Detect which cell encompasses the target text, then output its (x, y) center coordinate. 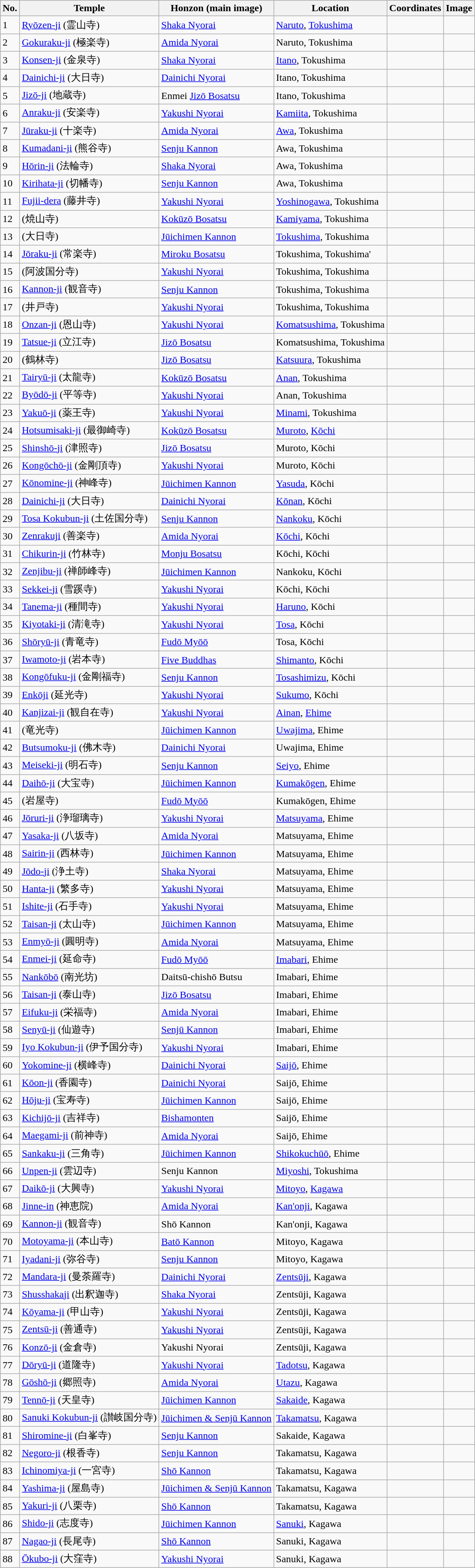
Gokuraku-ji (極楽寺) (89, 42)
Jōraku-ji (常楽寺) (89, 254)
Zenjibu-ji (禅師峰寺) (89, 572)
Shusshakaji (出釈迦寺) (89, 1294)
Enmei Jizō Bosatsu (216, 95)
Shiromine-ji (白峯寺) (89, 1436)
16 (10, 289)
Sukumo, Kōchi (331, 695)
No. (10, 8)
Enmyō-ji (圓明寺) (89, 942)
84 (10, 1489)
83 (10, 1471)
Kanjizai-ji (観自在寺) (89, 713)
2 (10, 42)
Dōryū-ji (道隆寺) (89, 1365)
Yasuda, Kōchi (331, 483)
Sairin-ji (西林寺) (89, 853)
70 (10, 1242)
Ishite-ji (石手寺) (89, 906)
15 (10, 272)
13 (10, 237)
39 (10, 695)
Yoshinogawa, Tokushima (331, 201)
Shikokuchūō, Ehime (331, 1153)
Kiyotaki-ji (清滝寺) (89, 625)
Image (459, 8)
Kirihata-ji (切幡寺) (89, 184)
Meiseki-ji (明石寺) (89, 766)
Jōdo-ji (浄土寺) (89, 872)
59 (10, 1047)
88 (10, 1559)
Jizō-ji (地蔵寺) (89, 95)
25 (10, 448)
Kōnan, Kōchi (331, 501)
80 (10, 1418)
Iyo Kokubun-ji (伊予国分寺) (89, 1047)
31 (10, 554)
Miyoshi, Tokushima (331, 1171)
Kumadani-ji (熊谷寺) (89, 148)
Coordinates (415, 8)
Daihō-ji (大宝寺) (89, 783)
Ainan, Ehime (331, 713)
74 (10, 1312)
Location (331, 8)
56 (10, 995)
62 (10, 1100)
Unpen-ji (雲辺寺) (89, 1171)
10 (10, 184)
(井戸寺) (89, 307)
Jōruri-ji (浄瑠璃寺) (89, 819)
Yokomine-ji (横峰寺) (89, 1065)
27 (10, 483)
Yakuō-ji (薬王寺) (89, 413)
5 (10, 95)
Taisan-ji (太山寺) (89, 925)
Hōrin-ji (法輪寺) (89, 166)
Five Buddhas (216, 660)
Katsuura, Tokushima (331, 360)
Nagao-ji (長尾寺) (89, 1541)
73 (10, 1294)
Kōnomine-ji (神峰寺) (89, 483)
75 (10, 1330)
51 (10, 906)
40 (10, 713)
21 (10, 378)
Senyū-ji (仙遊寺) (89, 1030)
Sanuki Kokubun-ji (讃岐国分寺) (89, 1418)
64 (10, 1136)
Honzon (main image) (216, 8)
Konsen-ji (金泉寺) (89, 60)
63 (10, 1119)
Kōon-ji (香園寺) (89, 1083)
Ichinomiya-ji (一宮寺) (89, 1471)
Kamiita, Tokushima (331, 114)
Kōyama-ji (甲山寺) (89, 1312)
Hōju-ji (宝寿寺) (89, 1100)
87 (10, 1541)
77 (10, 1365)
(阿波国分寺) (89, 272)
34 (10, 606)
57 (10, 1012)
36 (10, 642)
Nankōbō (南光坊) (89, 977)
68 (10, 1206)
Iyadani-ji (弥谷寺) (89, 1259)
47 (10, 836)
58 (10, 1030)
26 (10, 466)
Haruno, Kōchi (331, 606)
Anraku-ji (安楽寺) (89, 114)
Motoyama-ji (本山寺) (89, 1242)
78 (10, 1383)
42 (10, 748)
Tosa Kokubun-ji (土佐国分寺) (89, 519)
20 (10, 360)
86 (10, 1524)
44 (10, 783)
33 (10, 589)
45 (10, 801)
35 (10, 625)
Fujii-dera (藤井寺) (89, 201)
46 (10, 819)
Monju Bosatsu (216, 554)
76 (10, 1347)
Enkōji (延光寺) (89, 695)
Daikō-ji (大興寺) (89, 1189)
6 (10, 114)
3 (10, 60)
(焼山寺) (89, 219)
29 (10, 519)
Tatsue-ji (立江寺) (89, 342)
Maegami-ji (前神寺) (89, 1136)
Jinne-in (神恵院) (89, 1206)
Sekkei-ji (雪蹊寺) (89, 589)
41 (10, 730)
85 (10, 1506)
7 (10, 131)
48 (10, 853)
Iwamoto-ji (岩本寺) (89, 660)
Tokushima, Tokushima' (331, 254)
24 (10, 431)
Butsumoku-ji (佛木寺) (89, 748)
65 (10, 1153)
32 (10, 572)
1 (10, 25)
Senjū Kannon (216, 1030)
81 (10, 1436)
Kongōchō-ji (金剛頂寺) (89, 466)
(竜光寺) (89, 730)
Gōshō-ji (郷照寺) (89, 1383)
52 (10, 925)
Miroku Bosatsu (216, 254)
60 (10, 1065)
14 (10, 254)
Jūraku-ji (十楽寺) (89, 131)
Yasaka-ji (八坂寺) (89, 836)
Tairyū-ji (太龍寺) (89, 378)
Temple (89, 8)
22 (10, 395)
11 (10, 201)
Konzō-ji (金倉寺) (89, 1347)
4 (10, 78)
Hotsumisaki-ji (最御崎寺) (89, 431)
Batō Kannon (216, 1242)
38 (10, 678)
50 (10, 889)
30 (10, 536)
Kamiyama, Tokushima (331, 219)
69 (10, 1224)
Shinshō-ji (津照寺) (89, 448)
Shido-ji (志度寺) (89, 1524)
Sankaku-ji (三角寺) (89, 1153)
Tadotsu, Kagawa (331, 1365)
8 (10, 148)
Seiyo, Ehime (331, 766)
Negoro-ji (根香寺) (89, 1453)
49 (10, 872)
72 (10, 1277)
Kongōfuku-ji (金剛福寺) (89, 678)
Tosashimizu, Kōchi (331, 678)
55 (10, 977)
23 (10, 413)
61 (10, 1083)
Onzan-ji (恩山寺) (89, 325)
Yashima-ji (屋島寺) (89, 1489)
19 (10, 342)
53 (10, 942)
Byōdō-ji (平等寺) (89, 395)
Enmei-ji (延命寺) (89, 959)
67 (10, 1189)
Shōryū-ji (青竜寺) (89, 642)
Minami, Tokushima (331, 413)
Kichijō-ji (吉祥寺) (89, 1119)
Tanema-ji (種間寺) (89, 606)
Yakuri-ji (八栗寺) (89, 1506)
Zentsū-ji (善通寺) (89, 1330)
18 (10, 325)
66 (10, 1171)
79 (10, 1400)
12 (10, 219)
37 (10, 660)
Utazu, Kagawa (331, 1383)
(大日寺) (89, 237)
Ryōzen-ji (霊山寺) (89, 25)
Shimanto, Kōchi (331, 660)
Bishamonten (216, 1119)
Hanta-ji (繁多寺) (89, 889)
(鶴林寺) (89, 360)
9 (10, 166)
Eifuku-ji (栄福寺) (89, 1012)
Taisan-ji (泰山寺) (89, 995)
82 (10, 1453)
Mandara-ji (曼荼羅寺) (89, 1277)
54 (10, 959)
43 (10, 766)
Daitsū-chishō Butsu (216, 977)
Zenrakuji (善楽寺) (89, 536)
71 (10, 1259)
17 (10, 307)
28 (10, 501)
Tennō-ji (天皇寺) (89, 1400)
Chikurin-ji (竹林寺) (89, 554)
Ōkubo-ji (大窪寺) (89, 1559)
(岩屋寺) (89, 801)
